Determine the (X, Y) coordinate at the center of the cell enclosing the given text.  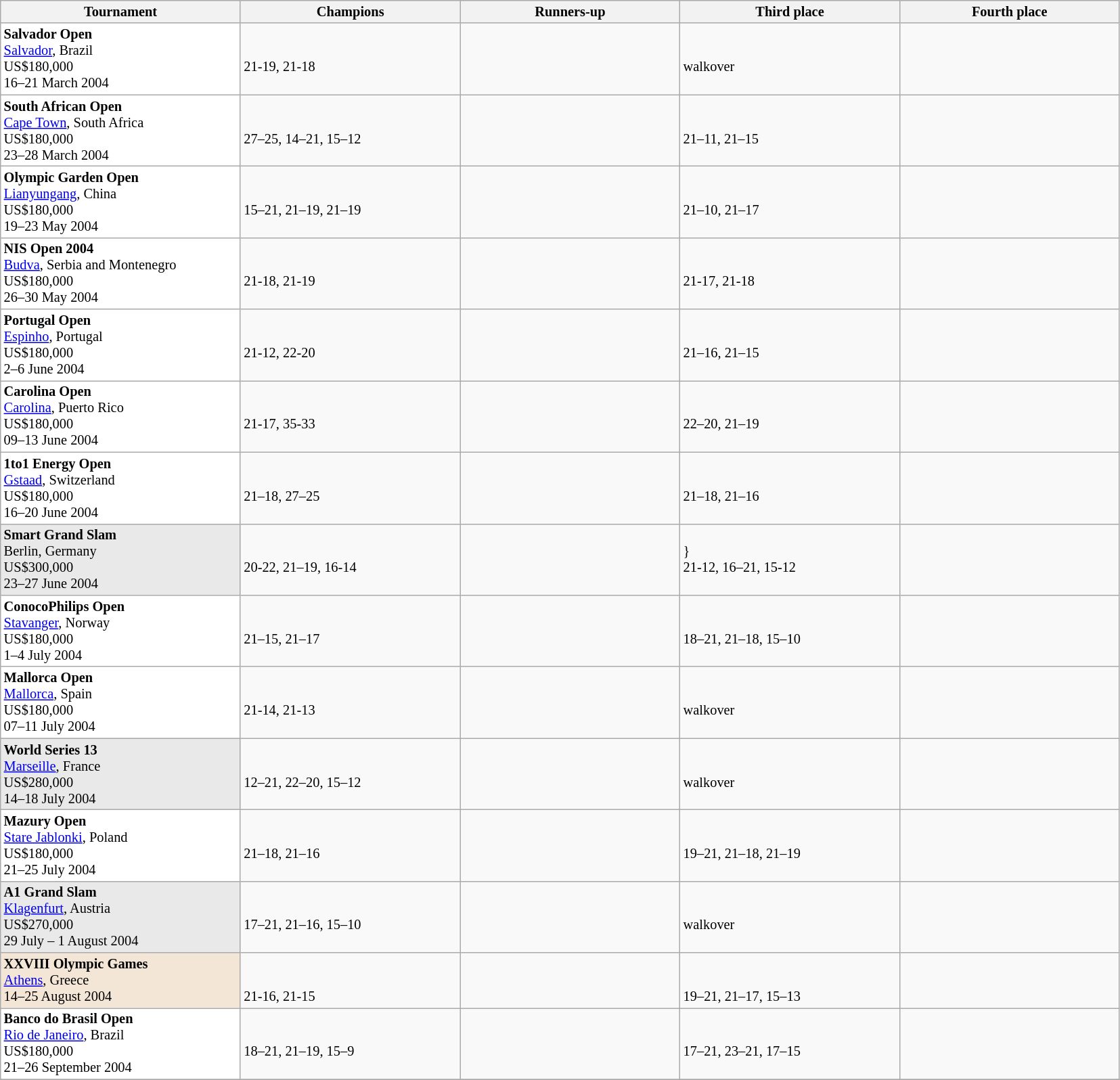
}21-12, 16–21, 15-12 (790, 560)
21–18, 27–25 (351, 488)
Champions (351, 12)
21–15, 21–17 (351, 631)
Smart Grand SlamBerlin, GermanyUS$300,00023–27 June 2004 (120, 560)
21-17, 35-33 (351, 416)
Tournament (120, 12)
12–21, 22–20, 15–12 (351, 774)
Portugal OpenEspinho, PortugalUS$180,0002–6 June 2004 (120, 345)
ConocoPhilips OpenStavanger, NorwayUS$180,0001–4 July 2004 (120, 631)
Olympic Garden OpenLianyungang, ChinaUS$180,00019–23 May 2004 (120, 202)
Carolina OpenCarolina, Puerto RicoUS$180,00009–13 June 2004 (120, 416)
18–21, 21–19, 15–9 (351, 1043)
Banco do Brasil OpenRio de Janeiro, BrazilUS$180,00021–26 September 2004 (120, 1043)
15–21, 21–19, 21–19 (351, 202)
21-16, 21-15 (351, 981)
17–21, 23–21, 17–15 (790, 1043)
Runners-up (570, 12)
21-14, 21-13 (351, 702)
27–25, 14–21, 15–12 (351, 131)
18–21, 21–18, 15–10 (790, 631)
21-17, 21-18 (790, 273)
A1 Grand SlamKlagenfurt, AustriaUS$270,00029 July – 1 August 2004 (120, 917)
21–11, 21–15 (790, 131)
Mazury OpenStare Jablonki, PolandUS$180,00021–25 July 2004 (120, 845)
21–16, 21–15 (790, 345)
19–21, 21–17, 15–13 (790, 981)
17–21, 21–16, 15–10 (351, 917)
World Series 13Marseille, FranceUS$280,00014–18 July 2004 (120, 774)
19–21, 21–18, 21–19 (790, 845)
Third place (790, 12)
XXVIII Olympic GamesAthens, Greece14–25 August 2004 (120, 981)
South African OpenCape Town, South AfricaUS$180,00023–28 March 2004 (120, 131)
20-22, 21–19, 16-14 (351, 560)
1to1 Energy OpenGstaad, SwitzerlandUS$180,00016–20 June 2004 (120, 488)
21-19, 21-18 (351, 59)
Mallorca OpenMallorca, SpainUS$180,00007–11 July 2004 (120, 702)
22–20, 21–19 (790, 416)
21-18, 21-19 (351, 273)
Fourth place (1010, 12)
NIS Open 2004Budva, Serbia and MontenegroUS$180,00026–30 May 2004 (120, 273)
Salvador OpenSalvador, BrazilUS$180,00016–21 March 2004 (120, 59)
21–10, 21–17 (790, 202)
21-12, 22-20 (351, 345)
